Identify which cell holds the provided text, then report its (X, Y) central coordinate. 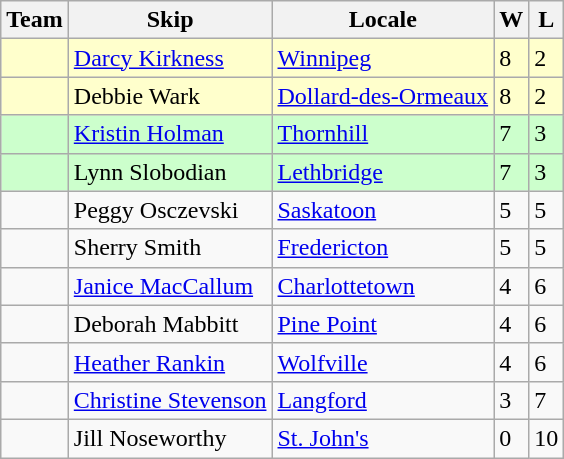
L (546, 20)
Lethbridge (383, 172)
Peggy Osczevski (170, 210)
Lynn Slobodian (170, 172)
Winnipeg (383, 58)
Thornhill (383, 134)
W (512, 20)
Heather Rankin (170, 362)
Team (35, 20)
Skip (170, 20)
Jill Noseworthy (170, 438)
Langford (383, 400)
Locale (383, 20)
Pine Point (383, 324)
Christine Stevenson (170, 400)
10 (546, 438)
Fredericton (383, 248)
St. John's (383, 438)
Deborah Mabbitt (170, 324)
Wolfville (383, 362)
Debbie Wark (170, 96)
Janice MacCallum (170, 286)
Kristin Holman (170, 134)
Sherry Smith (170, 248)
0 (512, 438)
Charlottetown (383, 286)
Dollard-des-Ormeaux (383, 96)
Saskatoon (383, 210)
Darcy Kirkness (170, 58)
